Capture the cell that displays the provided text and extract its (x, y) central coordinate. 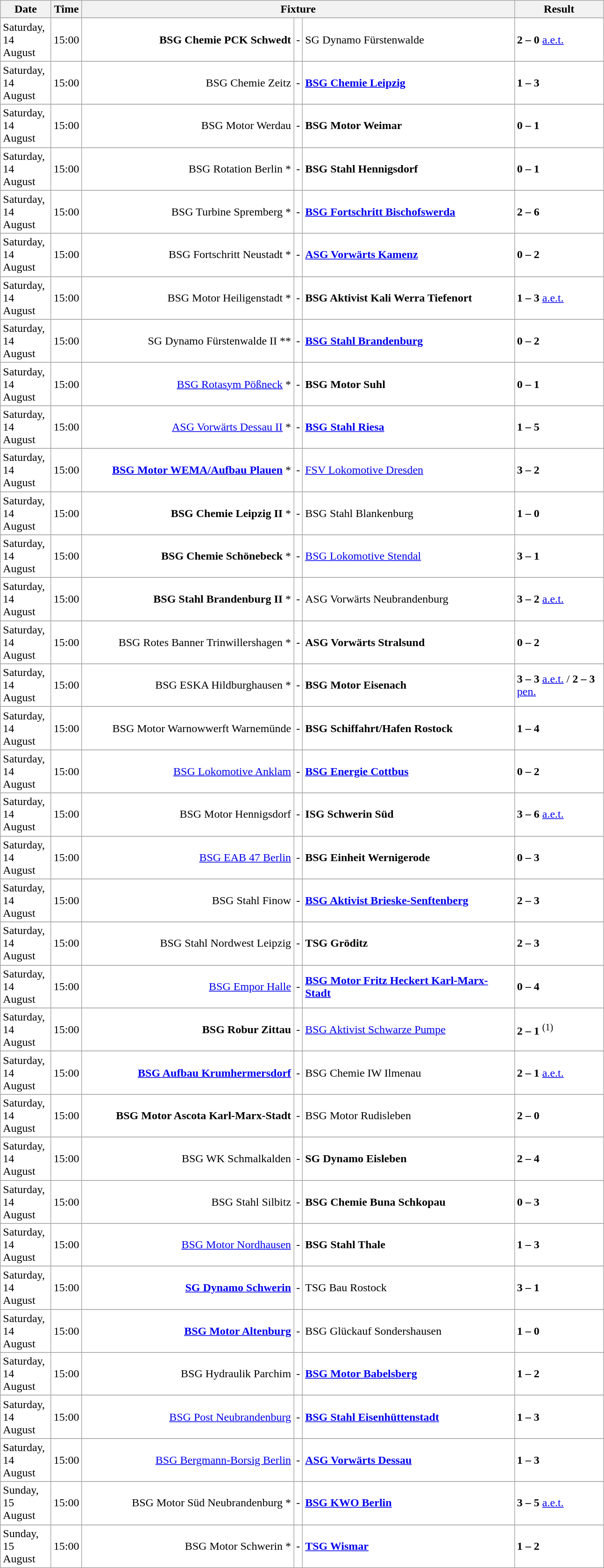
2 – 4 (559, 1158)
BSG Chemie Schönebeck * (188, 556)
TSG Gröditz (409, 943)
ASG Vorwärts Kamenz (409, 255)
BSG Motor WEMA/Aufbau Plauen * (188, 470)
ISG Schwerin Süd (409, 814)
ASG Vorwärts Dessau II * (188, 427)
BSG Motor Fritz Heckert Karl-Marx-Stadt (409, 986)
BSG Stahl Silbitz (188, 1201)
3 – 2 a.e.t. (559, 599)
2 – 6 (559, 212)
1 – 3 a.e.t. (559, 298)
0 – 4 (559, 986)
FSV Lokomotive Dresden (409, 470)
BSG Motor Altenburg (188, 1331)
BSG Motor Eisenach (409, 685)
BSG Rotes Banner Trinwillershagen * (188, 642)
BSG Stahl Blankenburg (409, 513)
SG Dynamo Fürstenwalde (409, 40)
BSG Lokomotive Stendal (409, 556)
3 – 6 a.e.t. (559, 814)
BSG Schiffahrt/Hafen Rostock (409, 728)
2 – 1 a.e.t. (559, 1072)
BSG Aufbau Krumhermersdorf (188, 1072)
1 – 5 (559, 427)
BSG Aktivist Kali Werra Tiefenort (409, 298)
BSG Bergmann-Borsig Berlin (188, 1460)
BSG Motor Heiligenstadt * (188, 298)
BSG Einheit Wernigerode (409, 857)
BSG Stahl Brandenburg (409, 341)
BSG Turbine Spremberg * (188, 212)
BSG Rotasym Pößneck * (188, 384)
BSG Stahl Riesa (409, 427)
BSG Glückauf Sondershausen (409, 1331)
Time (66, 9)
Result (559, 9)
BSG Chemie PCK Schwedt (188, 40)
SG Dynamo Fürstenwalde II ** (188, 341)
BSG Aktivist Schwarze Pumpe (409, 1029)
BSG Motor Süd Neubrandenburg * (188, 1503)
Fixture (298, 9)
BSG Chemie Leipzig (409, 83)
BSG Motor Hennigsdorf (188, 814)
BSG Hydraulik Parchim (188, 1374)
BSG Lokomotive Anklam (188, 771)
BSG Rotation Berlin * (188, 169)
2 – 0 (559, 1115)
BSG Post Neubrandenburg (188, 1417)
BSG Motor Babelsberg (409, 1374)
BSG KWO Berlin (409, 1503)
BSG Stahl Nordwest Leipzig (188, 943)
TSG Bau Rostock (409, 1288)
BSG Motor Suhl (409, 384)
BSG Robur Zittau (188, 1029)
BSG Motor Warnowwerft Warnemünde (188, 728)
BSG ESKA Hildburghausen * (188, 685)
BSG Fortschritt Neustadt * (188, 255)
1 – 4 (559, 728)
3 – 5 a.e.t. (559, 1503)
SG Dynamo Eisleben (409, 1158)
BSG Stahl Brandenburg II * (188, 599)
3 – 2 (559, 470)
ASG Vorwärts Stralsund (409, 642)
BSG Motor Weimar (409, 126)
BSG Chemie IW Ilmenau (409, 1072)
BSG Chemie Buna Schkopau (409, 1201)
BSG Chemie Zeitz (188, 83)
BSG WK Schmalkalden (188, 1158)
BSG Stahl Hennigsdorf (409, 169)
SG Dynamo Schwerin (188, 1288)
BSG Stahl Eisenhüttenstadt (409, 1417)
BSG Motor Ascota Karl-Marx-Stadt (188, 1115)
BSG Stahl Thale (409, 1245)
BSG Stahl Finow (188, 900)
2 – 0 a.e.t. (559, 40)
TSG Wismar (409, 1546)
BSG EAB 47 Berlin (188, 857)
BSG Aktivist Brieske-Senftenberg (409, 900)
BSG Motor Schwerin * (188, 1546)
BSG Empor Halle (188, 986)
BSG Chemie Leipzig II * (188, 513)
BSG Motor Rudisleben (409, 1115)
BSG Energie Cottbus (409, 771)
ASG Vorwärts Dessau (409, 1460)
2 – 1 (1) (559, 1029)
ASG Vorwärts Neubrandenburg (409, 599)
BSG Motor Werdau (188, 126)
3 – 3 a.e.t. / 2 – 3 pen. (559, 685)
Date (26, 9)
BSG Motor Nordhausen (188, 1245)
BSG Fortschritt Bischofswerda (409, 212)
